Identify which cell holds the provided text, then report its [x, y] central coordinate. 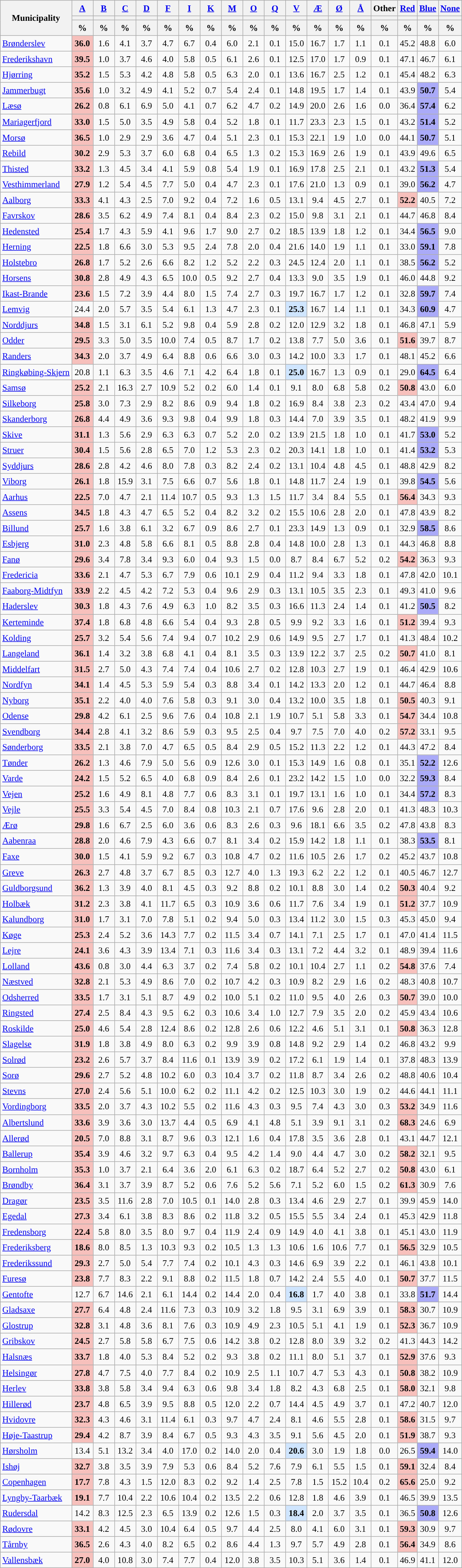
19.5 [318, 90]
58.0 [407, 1388]
43.1 [407, 1138]
Holbæk [36, 904]
Aarhus [36, 497]
C [125, 8]
Tønder [36, 763]
40.3 [428, 700]
20.5 [82, 1138]
Bornholm [36, 1169]
11.0 [296, 998]
23.6 [82, 293]
Vejle [36, 810]
Favrskov [36, 216]
53.5 [428, 841]
37.8 [407, 1060]
38.3 [407, 841]
Lemvig [36, 310]
45.0 [428, 919]
43.6 [82, 966]
Brøndby [36, 1185]
45.1 [407, 1232]
58.6 [407, 1420]
18.7 [296, 1169]
48.9 [407, 951]
Tårnby [36, 1545]
33.3 [82, 200]
46.1 [407, 1263]
33.2 [82, 169]
Gribskov [36, 1341]
Other [384, 8]
18.6 [82, 1247]
Horsens [36, 278]
32.4 [428, 1467]
39.5 [82, 59]
16.6 [296, 606]
Odsherred [36, 998]
D [147, 8]
20.8 [82, 372]
21.5 [318, 434]
Blue [428, 8]
Struer [36, 450]
54.2 [407, 559]
Faxe [36, 857]
33.9 [82, 591]
51.4 [428, 122]
32.2 [407, 779]
29.0 [407, 372]
45.4 [407, 75]
Guldborgsund [36, 888]
46.0 [407, 278]
32.3 [82, 1420]
49.6 [428, 153]
20.3 [296, 450]
Fanø [36, 559]
Aalborg [36, 200]
31.1 [82, 434]
Kerteminde [36, 622]
Lolland [36, 966]
V [296, 8]
Dragør [36, 1201]
Fredensborg [36, 1232]
Allerød [36, 1138]
35.3 [82, 1169]
Å [361, 8]
Rebild [36, 153]
Thisted [36, 169]
32.7 [82, 1467]
Hedensted [36, 231]
58.2 [407, 1154]
20.6 [296, 1451]
Copenhagen [36, 1482]
Vesthimmerland [36, 184]
Assens [36, 513]
Æ [318, 8]
59.4 [428, 1451]
38.5 [407, 263]
23.5 [82, 1201]
23.7 [82, 1404]
39.8 [407, 481]
27.9 [82, 184]
Læsø [36, 106]
Egedal [36, 1216]
30.2 [82, 153]
36.1 [82, 653]
18.4 [296, 1514]
16.8 [296, 1294]
Vordingborg [36, 1107]
Nyborg [36, 700]
33.7 [82, 1357]
Kolding [36, 638]
36.0 [82, 44]
13.7 [168, 1122]
26.5 [407, 1451]
57.4 [428, 106]
52.3 [407, 1326]
Hvidovre [36, 1420]
52.9 [407, 1357]
58.5 [428, 528]
51.7 [428, 1294]
Ringsted [36, 1013]
29.5 [82, 340]
13.8 [296, 340]
30.3 [82, 606]
Ikast-Brande [36, 293]
54.7 [407, 716]
24.4 [82, 310]
Hillerød [36, 1404]
Gentofte [36, 1294]
40.4 [428, 888]
24.6 [428, 1122]
22.4 [82, 1232]
Haderslev [36, 606]
48.1 [407, 357]
Vallensbæk [36, 1560]
Ishøj [36, 1467]
Køge [36, 935]
24.1 [82, 951]
51.3 [428, 169]
64.5 [428, 372]
Q [275, 8]
O [254, 8]
30.0 [82, 857]
17.7 [82, 1482]
Frederiksberg [36, 1247]
Ærø [36, 825]
40.6 [428, 1075]
61.3 [407, 1185]
Svendborg [36, 732]
Frederikssund [36, 1263]
Skanderborg [36, 419]
Randers [36, 357]
37.4 [82, 622]
Billund [36, 528]
Ringkøbing-Skjern [36, 372]
28.8 [82, 841]
44.8 [428, 278]
43.7 [428, 857]
Slagelse [36, 1045]
24.2 [82, 779]
34.8 [82, 325]
Rødovre [36, 1529]
Roskilde [36, 1028]
50.3 [407, 888]
Skive [36, 434]
29.3 [82, 1263]
13.6 [296, 75]
46.9 [407, 1560]
27.8 [82, 1373]
Sønderborg [36, 747]
Norddjurs [36, 325]
Hørsholm [36, 1451]
34.5 [82, 513]
41.2 [407, 606]
51.6 [407, 340]
19.1 [82, 1498]
Holstebro [36, 263]
Solrød [36, 1060]
30.4 [82, 450]
65.6 [407, 1482]
41.1 [428, 1560]
Stevns [36, 1091]
Næstved [36, 981]
36.7 [428, 1326]
25.4 [82, 231]
Jammerbugt [36, 90]
35.4 [82, 1154]
18.1 [318, 825]
Sorø [36, 1075]
Syddjurs [36, 466]
21.0 [318, 184]
Høje-Taastrup [36, 1435]
41.9 [428, 419]
Gladsaxe [36, 1310]
Herlev [36, 1388]
42.0 [428, 575]
44.6 [407, 1091]
F [168, 8]
53.0 [428, 434]
25.8 [82, 403]
Faaborg-Midtfyn [36, 591]
14.3 [168, 935]
38.7 [428, 1435]
Silkeborg [36, 403]
31.9 [82, 1045]
30.7 [428, 1310]
41.7 [407, 434]
Middelfart [36, 669]
B [104, 8]
27.7 [82, 1310]
Hjørring [36, 75]
Glostrup [36, 1326]
Langeland [36, 653]
27.3 [82, 1216]
Ø [339, 8]
21.6 [296, 247]
Samsø [36, 387]
26.1 [82, 481]
Brønderslev [36, 44]
68.3 [407, 1122]
51.9 [407, 1435]
58.3 [407, 1310]
31.2 [82, 904]
Furesø [36, 1279]
54.5 [428, 481]
16.3 [125, 387]
Halsnæs [36, 1357]
Odder [36, 340]
34.1 [82, 685]
18.5 [296, 231]
Fredericia [36, 575]
23.8 [82, 1279]
27.4 [82, 1013]
36.2 [82, 888]
Albertslund [36, 1122]
Rudersdal [36, 1514]
M [232, 8]
Vejen [36, 794]
Varde [36, 779]
Lyngby-Taarbæk [36, 1498]
59.7 [428, 293]
35.6 [82, 90]
Esbjerg [36, 544]
K [211, 8]
40.7 [428, 1404]
Morsø [36, 137]
I [189, 8]
A [82, 8]
20.0 [318, 106]
Aabenraa [36, 841]
Helsingør [36, 1373]
19.3 [296, 872]
Odense [36, 716]
38.2 [428, 1373]
12.9 [318, 325]
46.5 [407, 1498]
Viborg [36, 481]
40.8 [428, 981]
48.4 [428, 638]
Greve [36, 872]
22.1 [318, 137]
29.4 [82, 1435]
26.3 [82, 872]
Ballerup [36, 1154]
39.7 [428, 340]
49.3 [407, 591]
Kalundborg [36, 919]
35.2 [82, 75]
25.5 [82, 810]
17.2 [296, 1060]
Red [407, 8]
Herning [36, 247]
Mariagerfjord [36, 122]
Municipality [36, 18]
Nordfyn [36, 685]
30.8 [82, 278]
60.9 [428, 310]
Frederikshavn [36, 59]
Lejre [36, 951]
None [450, 8]
54.8 [407, 966]
